Determine the (X, Y) coordinate at the center of the cell enclosing the given text.  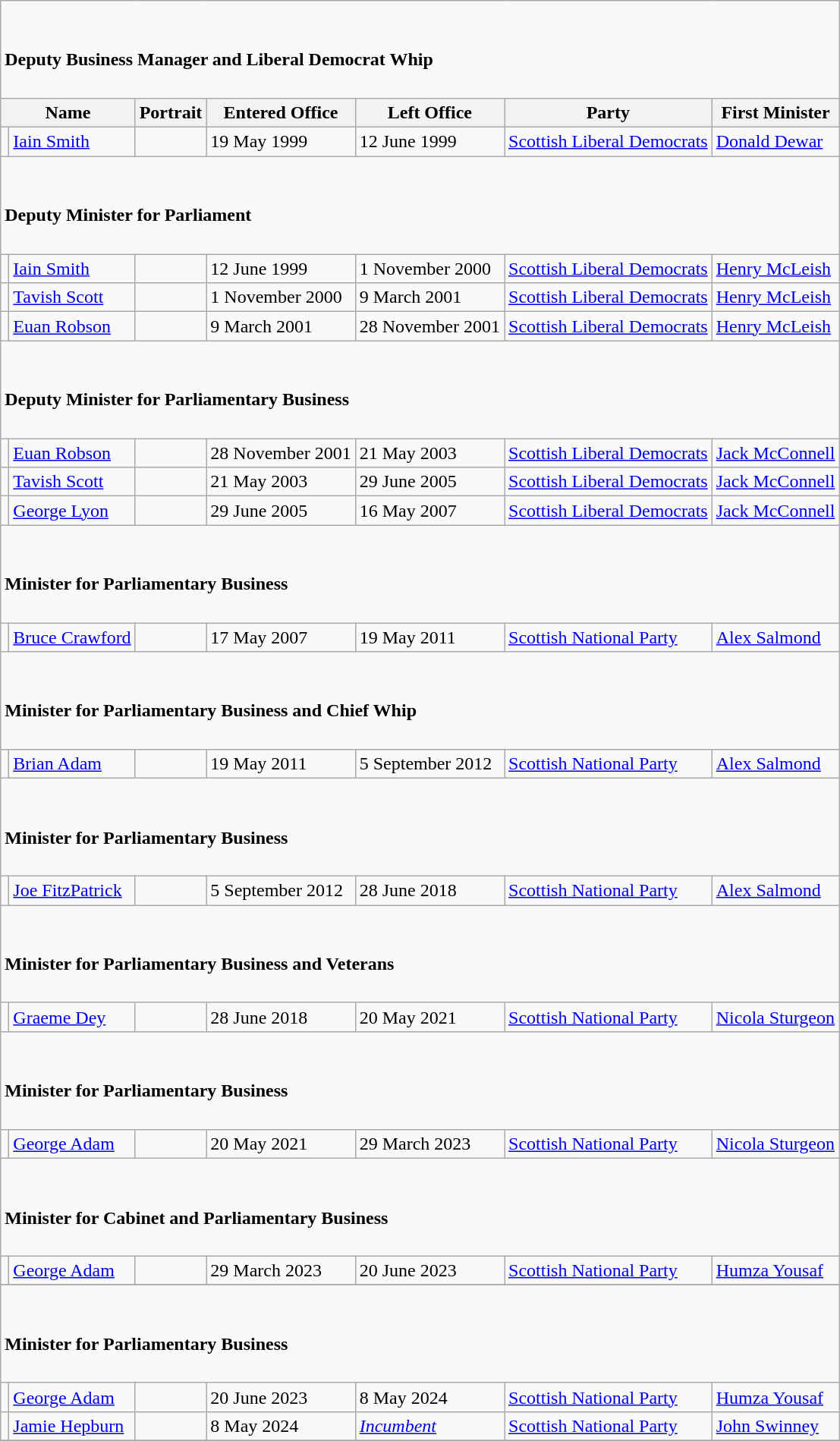
Portrait (171, 113)
Party (609, 113)
Deputy Business Manager and Liberal Democrat Whip (420, 50)
Left Office (429, 113)
John Swinney (776, 1426)
Entered Office (281, 113)
Minister for Parliamentary Business and Veterans (420, 955)
16 May 2007 (429, 511)
Bruce Crawford (72, 637)
Jamie Hepburn (72, 1426)
Donald Dewar (776, 142)
First Minister (776, 113)
George Lyon (72, 511)
17 May 2007 (281, 637)
19 May 1999 (281, 142)
Incumbent (429, 1426)
Brian Adam (72, 764)
Minister for Parliamentary Business and Chief Whip (420, 701)
Deputy Minister for Parliament (420, 205)
Deputy Minister for Parliamentary Business (420, 390)
Name (68, 113)
Minister for Cabinet and Parliamentary Business (420, 1207)
Graeme Dey (72, 1017)
Joe FitzPatrick (72, 891)
